Scan for the cell matching the given text and deliver its (X, Y) coordinate at center. 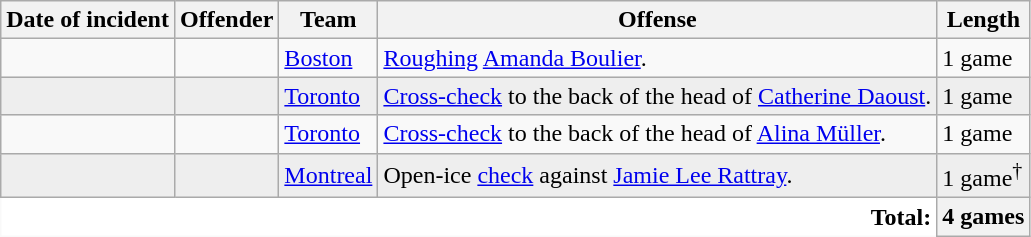
Length (984, 20)
1 game† (984, 176)
Boston (328, 58)
Roughing Amanda Boulier. (658, 58)
Offense (658, 20)
Open-ice check against Jamie Lee Rattray. (658, 176)
Date of incident (88, 20)
Cross-check to the back of the head of Alina Müller. (658, 134)
Team (328, 20)
Cross-check to the back of the head of Catherine Daoust. (658, 96)
4 games (984, 217)
Montreal (328, 176)
Offender (226, 20)
Total: (469, 217)
